Output the [X, Y] coordinate of the center of the cell containing the given text.  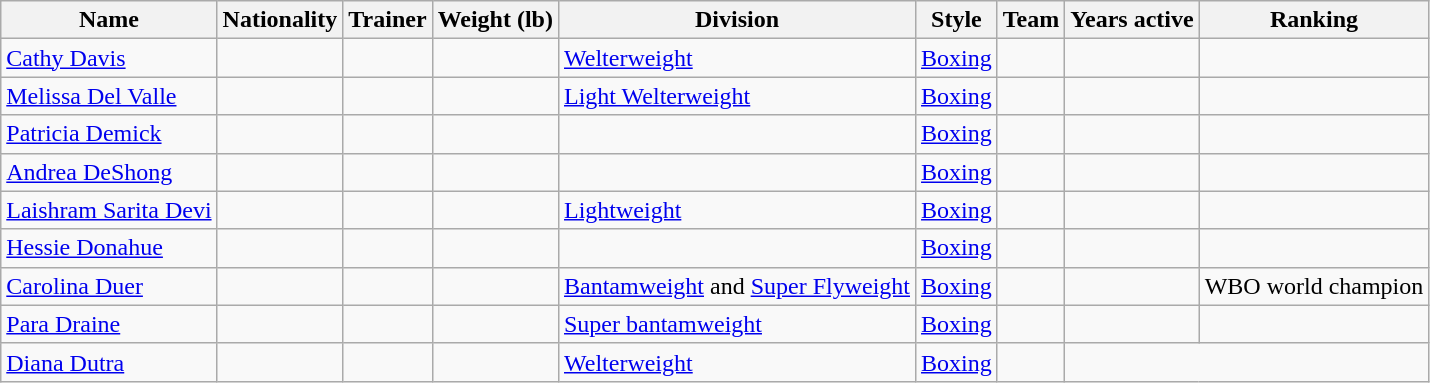
Weight (lb) [495, 20]
Years active [1132, 20]
Diana Dutra [109, 362]
Light Welterweight [736, 96]
Hessie Donahue [109, 248]
Carolina Duer [109, 286]
Para Draine [109, 324]
Cathy Davis [109, 58]
Team [1031, 20]
WBO world champion [1314, 286]
Bantamweight and Super Flyweight [736, 286]
Andrea DeShong [109, 172]
Melissa Del Valle [109, 96]
Name [109, 20]
Nationality [280, 20]
Patricia Demick [109, 134]
Super bantamweight [736, 324]
Trainer [388, 20]
Division [736, 20]
Laishram Sarita Devi [109, 210]
Style [957, 20]
Lightweight [736, 210]
Ranking [1314, 20]
